Identify which cell holds the provided text, then report its (X, Y) central coordinate. 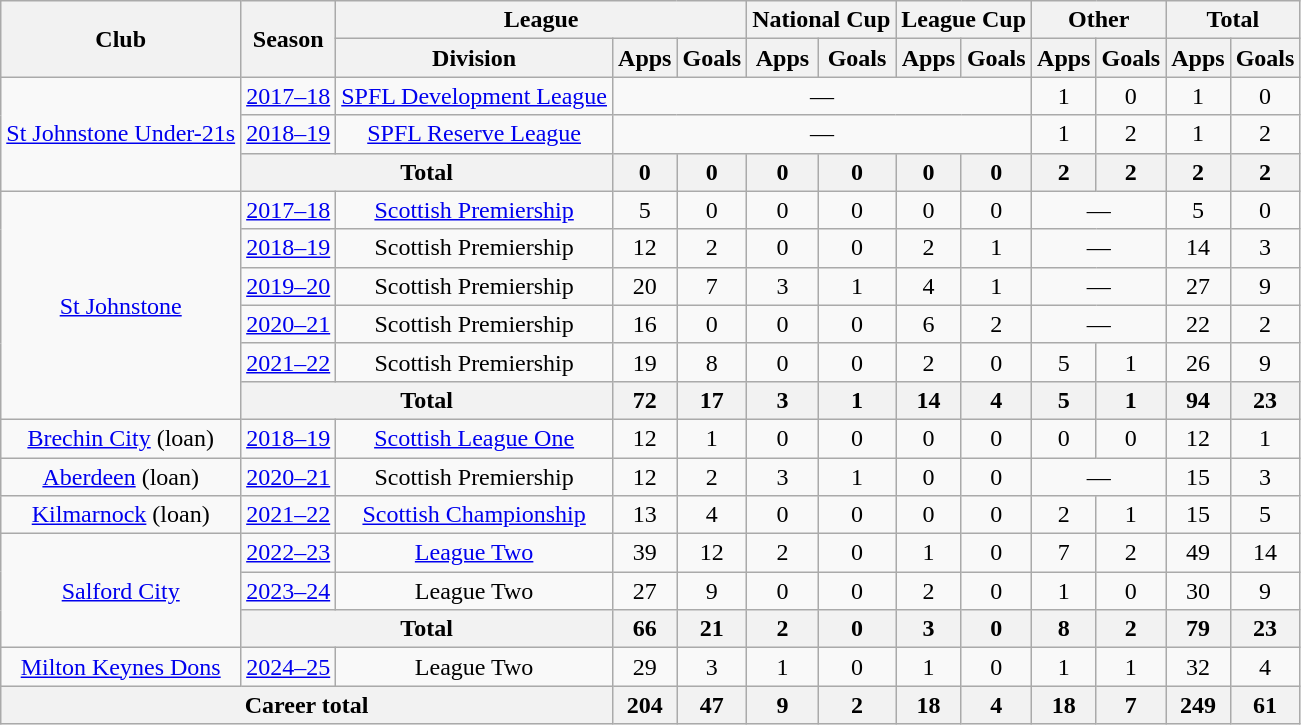
Aberdeen (loan) (121, 477)
16 (645, 324)
League (542, 20)
30 (1198, 591)
19 (645, 362)
17 (712, 400)
47 (712, 705)
Salford City (121, 591)
Career total (307, 705)
League Cup (964, 20)
20 (645, 286)
61 (1265, 705)
Club (121, 39)
2019–20 (288, 286)
39 (645, 553)
204 (645, 705)
79 (1198, 629)
Scottish Championship (474, 515)
2023–24 (288, 591)
Brechin City (loan) (121, 438)
94 (1198, 400)
26 (1198, 362)
22 (1198, 324)
St Johnstone Under-21s (121, 134)
72 (645, 400)
6 (928, 324)
2022–23 (288, 553)
National Cup (822, 20)
Scottish League One (474, 438)
SPFL Development League (474, 96)
Other (1099, 20)
2024–25 (288, 667)
Season (288, 39)
Milton Keynes Dons (121, 667)
29 (645, 667)
249 (1198, 705)
13 (645, 515)
32 (1198, 667)
Division (474, 58)
SPFL Reserve League (474, 134)
21 (712, 629)
66 (645, 629)
49 (1198, 553)
Kilmarnock (loan) (121, 515)
St Johnstone (121, 305)
